Scan for the cell matching the given text and deliver its [x, y] coordinate at center. 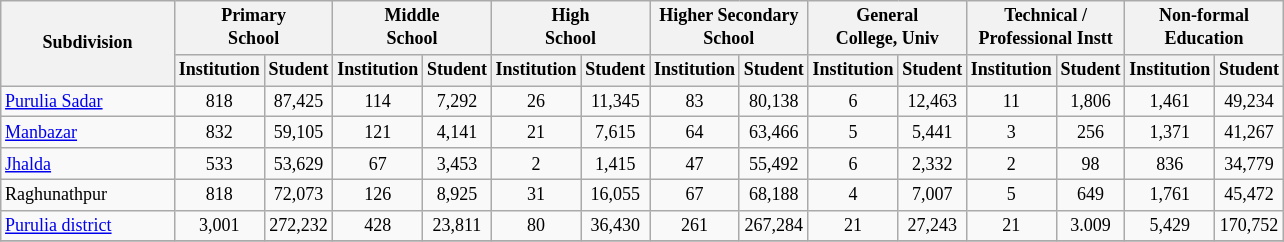
3,001 [219, 226]
256 [1090, 132]
68,188 [774, 194]
23,811 [458, 226]
126 [378, 194]
Purulia district [88, 226]
7,292 [458, 102]
8,925 [458, 194]
Raghunathpur [88, 194]
GeneralCollege, Univ [887, 28]
53,629 [298, 164]
63,466 [774, 132]
2,332 [932, 164]
Jhalda [88, 164]
80 [536, 226]
45,472 [1250, 194]
4,141 [458, 132]
7,615 [616, 132]
72,073 [298, 194]
98 [1090, 164]
1,461 [1170, 102]
Higher SecondarySchool [729, 28]
31 [536, 194]
4 [853, 194]
1,415 [616, 164]
11 [1011, 102]
3,453 [458, 164]
533 [219, 164]
272,232 [298, 226]
80,138 [774, 102]
MiddleSchool [412, 28]
836 [1170, 164]
1,806 [1090, 102]
649 [1090, 194]
49,234 [1250, 102]
832 [219, 132]
170,752 [1250, 226]
47 [695, 164]
26 [536, 102]
428 [378, 226]
36,430 [616, 226]
64 [695, 132]
5,429 [1170, 226]
Manbazar [88, 132]
7,007 [932, 194]
59,105 [298, 132]
Subdivision [88, 44]
PrimarySchool [253, 28]
Non-formalEducation [1204, 28]
HighSchool [570, 28]
11,345 [616, 102]
12,463 [932, 102]
3.009 [1090, 226]
41,267 [1250, 132]
3 [1011, 132]
267,284 [774, 226]
1,371 [1170, 132]
83 [695, 102]
Technical /Professional Instt [1045, 28]
5,441 [932, 132]
121 [378, 132]
114 [378, 102]
34,779 [1250, 164]
87,425 [298, 102]
27,243 [932, 226]
16,055 [616, 194]
Purulia Sadar [88, 102]
1,761 [1170, 194]
261 [695, 226]
55,492 [774, 164]
